Extract the [X, Y] coordinate from the center of the cell holding the provided text.  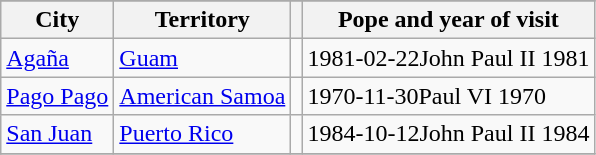
1984-10-12John Paul II 1984 [448, 134]
Pope and year of visit [448, 20]
1981-02-22John Paul II 1981 [448, 58]
Pago Pago [58, 96]
American Samoa [202, 96]
Puerto Rico [202, 134]
1970-11-30Paul VI 1970 [448, 96]
San Juan [58, 134]
City [58, 20]
Territory [202, 20]
Guam [202, 58]
Agaña [58, 58]
